From the cell containing the given text, extract its center point as (x, y) coordinate. 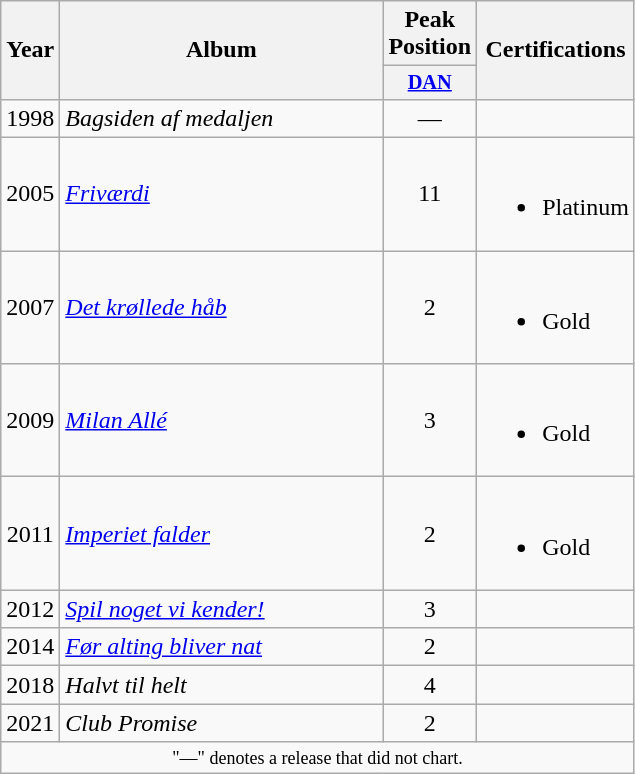
2014 (30, 647)
Det krøllede håb (222, 308)
Album (222, 50)
2005 (30, 194)
Spil noget vi kender! (222, 609)
"—" denotes a release that did not chart. (318, 758)
Certifications (556, 50)
Year (30, 50)
Milan Allé (222, 420)
2009 (30, 420)
Platinum (556, 194)
Friværdi (222, 194)
1998 (30, 118)
Før alting bliver nat (222, 647)
2007 (30, 308)
— (430, 118)
2021 (30, 723)
Halvt til helt (222, 685)
2011 (30, 534)
2012 (30, 609)
Bagsiden af medaljen (222, 118)
2018 (30, 685)
4 (430, 685)
11 (430, 194)
Peak Position (430, 34)
DAN (430, 83)
Imperiet falder (222, 534)
Club Promise (222, 723)
